Detect which cell encompasses the target text, then output its (X, Y) center coordinate. 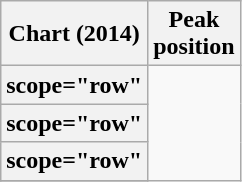
Chart (2014) (74, 34)
Peakposition (194, 34)
